From the cell containing the given text, extract its center point as (x, y) coordinate. 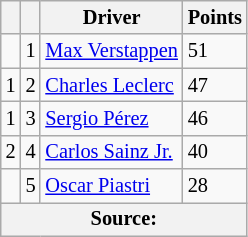
51 (215, 51)
Sergio Pérez (111, 118)
4 (31, 152)
46 (215, 118)
Max Verstappen (111, 51)
Carlos Sainz Jr. (111, 152)
28 (215, 186)
Charles Leclerc (111, 85)
Driver (111, 17)
Points (215, 17)
40 (215, 152)
5 (31, 186)
Source: (124, 219)
47 (215, 85)
Oscar Piastri (111, 186)
3 (31, 118)
